Provide the [X, Y] coordinate of the cell's center where the given text is located.  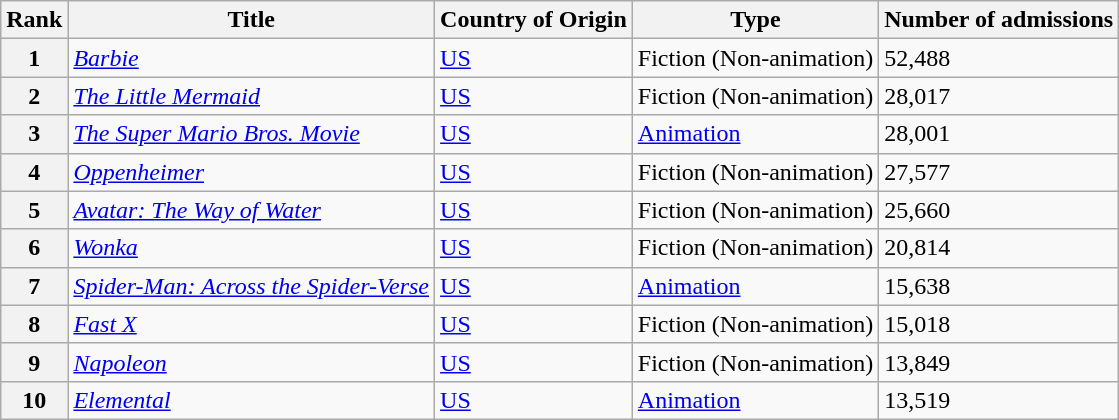
Wonka [252, 248]
Number of admissions [999, 20]
Spider-Man: Across the Spider-Verse [252, 286]
20,814 [999, 248]
10 [34, 400]
1 [34, 58]
13,849 [999, 362]
52,488 [999, 58]
The Little Mermaid [252, 96]
15,638 [999, 286]
8 [34, 324]
Napoleon [252, 362]
28,017 [999, 96]
27,577 [999, 172]
5 [34, 210]
7 [34, 286]
13,519 [999, 400]
Avatar: The Way of Water [252, 210]
Rank [34, 20]
4 [34, 172]
28,001 [999, 134]
3 [34, 134]
Oppenheimer [252, 172]
6 [34, 248]
Type [755, 20]
25,660 [999, 210]
9 [34, 362]
The Super Mario Bros. Movie [252, 134]
2 [34, 96]
Country of Origin [534, 20]
Barbie [252, 58]
Fast X [252, 324]
15,018 [999, 324]
Elemental [252, 400]
Title [252, 20]
